Return (X, Y) of the center of cell containing provided text 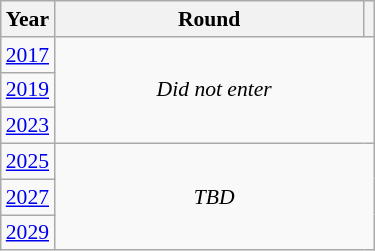
2019 (28, 90)
2017 (28, 55)
2027 (28, 197)
Round (209, 19)
2023 (28, 126)
2029 (28, 233)
2025 (28, 162)
Did not enter (214, 90)
TBD (214, 198)
Year (28, 19)
